Pinpoint the cell where the given text exists, returning its [x, y] midpoint coordinate. 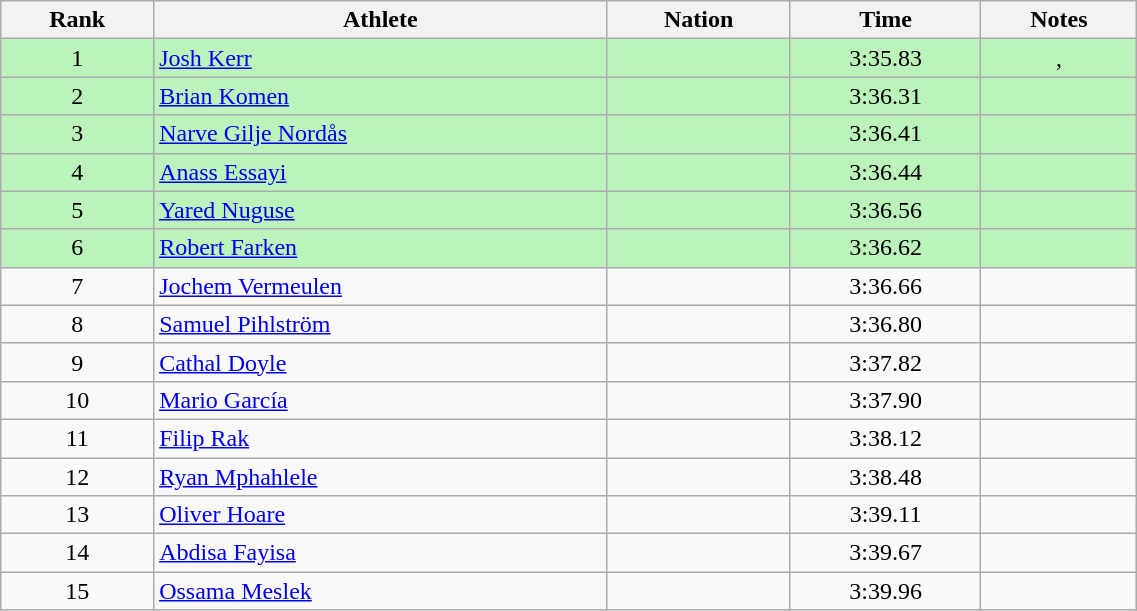
Anass Essayi [380, 172]
11 [78, 438]
Josh Kerr [380, 58]
Oliver Hoare [380, 515]
Ryan Mphahlele [380, 477]
Time [886, 20]
3:38.12 [886, 438]
3 [78, 134]
1 [78, 58]
10 [78, 400]
13 [78, 515]
Mario García [380, 400]
Ossama Meslek [380, 591]
8 [78, 324]
3:36.66 [886, 286]
9 [78, 362]
Jochem Vermeulen [380, 286]
14 [78, 553]
Yared Nuguse [380, 210]
3:39.11 [886, 515]
Rank [78, 20]
3:37.82 [886, 362]
5 [78, 210]
Athlete [380, 20]
3:36.41 [886, 134]
6 [78, 248]
Narve Gilje Nordås [380, 134]
15 [78, 591]
Robert Farken [380, 248]
Notes [1059, 20]
3:36.31 [886, 96]
12 [78, 477]
3:36.44 [886, 172]
3:36.80 [886, 324]
3:39.67 [886, 553]
7 [78, 286]
3:36.62 [886, 248]
Samuel Pihlström [380, 324]
, [1059, 58]
Filip Rak [380, 438]
4 [78, 172]
3:35.83 [886, 58]
3:38.48 [886, 477]
3:39.96 [886, 591]
Abdisa Fayisa [380, 553]
2 [78, 96]
3:36.56 [886, 210]
Cathal Doyle [380, 362]
Brian Komen [380, 96]
3:37.90 [886, 400]
Nation [698, 20]
